Provide the [x, y] coordinate of the cell's center where the given text is located.  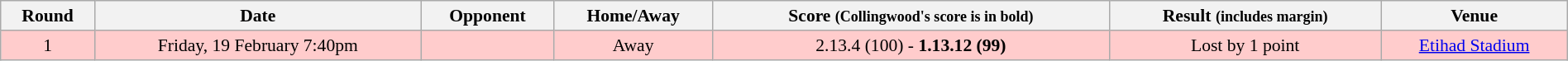
1 [48, 45]
Result (includes margin) [1245, 16]
Score (Collingwood's score is in bold) [911, 16]
Venue [1474, 16]
Away [633, 45]
Date [258, 16]
Friday, 19 February 7:40pm [258, 45]
Home/Away [633, 16]
2.13.4 (100) - 1.13.12 (99) [911, 45]
Round [48, 16]
Lost by 1 point [1245, 45]
Opponent [488, 16]
Etihad Stadium [1474, 45]
